For the text-containing cell, return its midpoint in (X, Y) coordinate format. 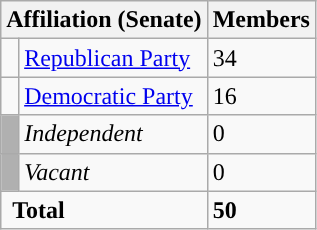
Vacant (113, 172)
Total (104, 210)
50 (261, 210)
Democratic Party (113, 96)
34 (261, 58)
16 (261, 96)
Independent (113, 134)
Members (261, 20)
Affiliation (Senate) (104, 20)
Republican Party (113, 58)
